Return the [X, Y] coordinate for the center point of the cell that contains the specified text.  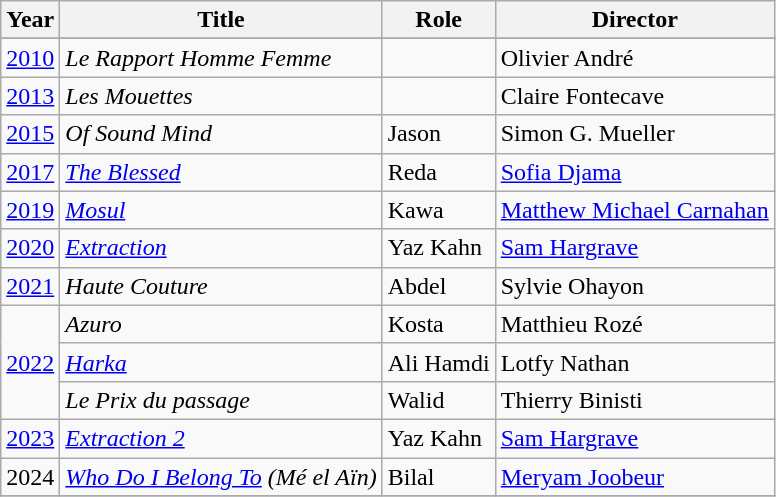
Abdel [438, 286]
Sofia Djama [634, 172]
2024 [30, 477]
Reda [438, 172]
2017 [30, 172]
2019 [30, 210]
2022 [30, 362]
2015 [30, 134]
Azuro [221, 324]
Of Sound Mind [221, 134]
Lotfy Nathan [634, 362]
Kosta [438, 324]
Le Prix du passage [221, 400]
Year [30, 20]
Les Mouettes [221, 96]
Haute Couture [221, 286]
Title [221, 20]
Le Rapport Homme Femme [221, 58]
Ali Hamdi [438, 362]
Mosul [221, 210]
Walid [438, 400]
Jason [438, 134]
Meryam Joobeur [634, 477]
The Blessed [221, 172]
2023 [30, 438]
2020 [30, 248]
Olivier André [634, 58]
Sylvie Ohayon [634, 286]
2013 [30, 96]
Bilal [438, 477]
Extraction 2 [221, 438]
Matthew Michael Carnahan [634, 210]
2021 [30, 286]
Harka [221, 362]
Role [438, 20]
Simon G. Mueller [634, 134]
Director [634, 20]
Claire Fontecave [634, 96]
2010 [30, 58]
Extraction [221, 248]
Matthieu Rozé [634, 324]
Kawa [438, 210]
Thierry Binisti [634, 400]
Who Do I Belong To (Mé el Aïn) [221, 477]
